Determine the (x, y) coordinate at the center of the cell enclosing the given text.  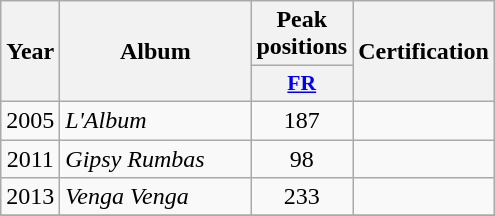
98 (302, 159)
2013 (30, 197)
Gipsy Rumbas (156, 159)
187 (302, 120)
Year (30, 52)
2011 (30, 159)
2005 (30, 120)
Peak positions (302, 34)
Certification (424, 52)
Venga Venga (156, 197)
233 (302, 197)
Album (156, 52)
L'Album (156, 120)
FR (302, 84)
